Find where the given text appears and provide that cell's center as (x, y) coordinate. 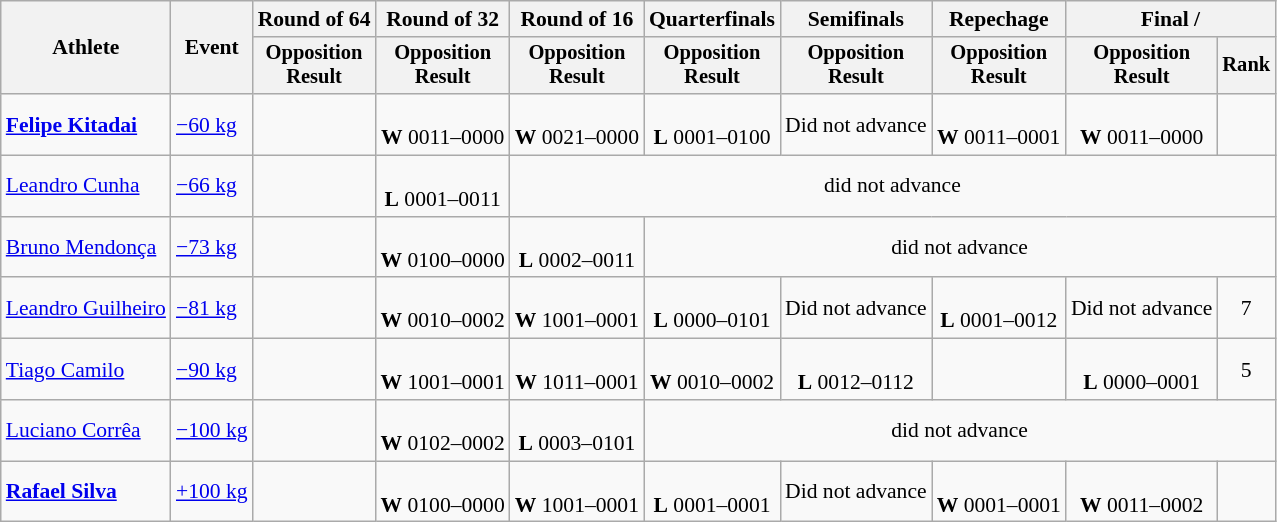
L 0001–0001 (712, 492)
−90 kg (212, 370)
W 1011–0001 (577, 370)
Tiago Camilo (86, 370)
Leandro Guilheiro (86, 308)
−66 kg (212, 186)
Final / (1170, 19)
Leandro Cunha (86, 186)
Repechage (999, 19)
L 0012–0112 (856, 370)
L 0001–0011 (442, 186)
L 0002–0011 (577, 248)
Quarterfinals (712, 19)
Rank (1246, 66)
W 0021–0000 (577, 124)
Bruno Mendonça (86, 248)
Rafael Silva (86, 492)
Felipe Kitadai (86, 124)
Event (212, 48)
−73 kg (212, 248)
L 0001–0012 (999, 308)
L 0000–0001 (1142, 370)
−60 kg (212, 124)
W 0011–0001 (999, 124)
L 0003–0101 (577, 430)
Athlete (86, 48)
Semifinals (856, 19)
Round of 64 (314, 19)
W 0011–0002 (1142, 492)
+100 kg (212, 492)
W 0102–0002 (442, 430)
Round of 16 (577, 19)
W 0001–0001 (999, 492)
7 (1246, 308)
Round of 32 (442, 19)
L 0000–0101 (712, 308)
−100 kg (212, 430)
Luciano Corrêa (86, 430)
5 (1246, 370)
−81 kg (212, 308)
L 0001–0100 (712, 124)
